Find where the given text appears and provide that cell's center as (X, Y) coordinate. 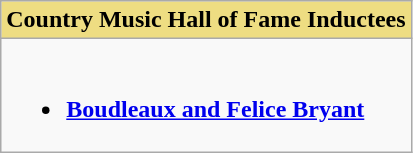
Boudleaux and Felice Bryant (206, 96)
Country Music Hall of Fame Inductees (206, 20)
